Determine the [x, y] coordinate at the center of the cell enclosing the given text.  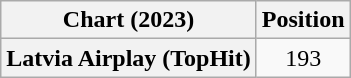
Chart (2023) [129, 20]
Latvia Airplay (TopHit) [129, 58]
Position [303, 20]
193 [303, 58]
